Search for the cell housing the specified text and yield its [x, y] center coordinate. 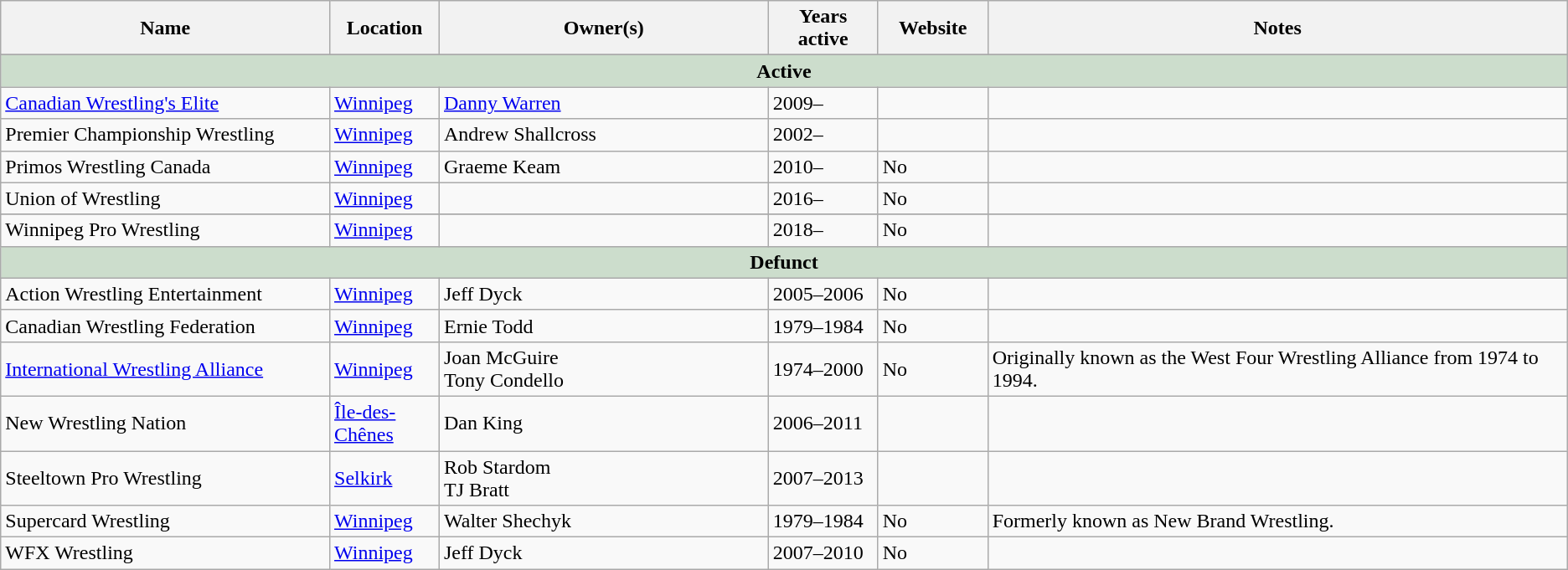
Notes [1277, 28]
Originally known as the West Four Wrestling Alliance from 1974 to 1994. [1277, 368]
Winnipeg Pro Wrestling [166, 230]
International Wrestling Alliance [166, 368]
Ernie Todd [603, 326]
Danny Warren [603, 103]
WFX Wrestling [166, 553]
Steeltown Pro Wrestling [166, 477]
Location [385, 28]
Supercard Wrestling [166, 521]
Graeme Keam [603, 167]
2009– [823, 103]
Rob StardomTJ Bratt [603, 477]
2007–2013 [823, 477]
2002– [823, 135]
Primos Wrestling Canada [166, 167]
Walter Shechyk [603, 521]
Action Wrestling Entertainment [166, 294]
Defunct [784, 262]
Website [933, 28]
2007–2010 [823, 553]
New Wrestling Nation [166, 424]
Selkirk [385, 477]
Île-des-Chênes [385, 424]
Canadian Wrestling Federation [166, 326]
Dan King [603, 424]
2006–2011 [823, 424]
2010– [823, 167]
Andrew Shallcross [603, 135]
Owner(s) [603, 28]
1974–2000 [823, 368]
2018– [823, 230]
Union of Wrestling [166, 198]
Active [784, 71]
Joan McGuireTony Condello [603, 368]
Canadian Wrestling's Elite [166, 103]
Name [166, 28]
Premier Championship Wrestling [166, 135]
Formerly known as New Brand Wrestling. [1277, 521]
Years active [823, 28]
2016– [823, 198]
2005–2006 [823, 294]
